Capture the cell that displays the provided text and extract its (X, Y) central coordinate. 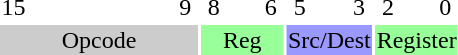
Register (416, 40)
Opcode (99, 40)
Reg (242, 40)
Src/Dest (329, 40)
